Identify which cell holds the provided text, then report its [X, Y] central coordinate. 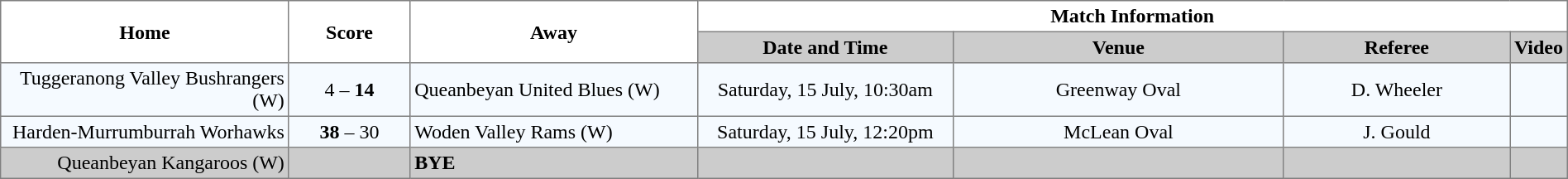
Video [1539, 47]
Greenway Oval [1119, 89]
4 – 14 [349, 89]
Score [349, 31]
Saturday, 15 July, 12:20pm [825, 132]
Queanbeyan Kangaroos (W) [145, 163]
Harden-Murrumburrah Worhawks [145, 132]
Saturday, 15 July, 10:30am [825, 89]
D. Wheeler [1396, 89]
J. Gould [1396, 132]
Away [554, 31]
Woden Valley Rams (W) [554, 132]
Queanbeyan United Blues (W) [554, 89]
BYE [554, 163]
Tuggeranong Valley Bushrangers (W) [145, 89]
38 – 30 [349, 132]
Venue [1119, 47]
McLean Oval [1119, 132]
Home [145, 31]
Date and Time [825, 47]
Match Information [1132, 17]
Referee [1396, 47]
